Return the (x, y) coordinate for the center point of the cell that contains the specified text.  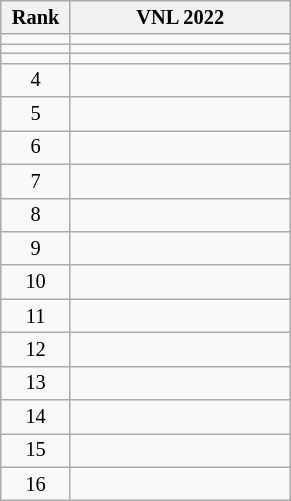
6 (36, 147)
4 (36, 80)
5 (36, 114)
11 (36, 316)
9 (36, 248)
16 (36, 484)
10 (36, 282)
14 (36, 417)
15 (36, 450)
8 (36, 215)
Rank (36, 17)
7 (36, 181)
VNL 2022 (180, 17)
13 (36, 383)
12 (36, 349)
